Output the [x, y] coordinate of the center of the cell containing the given text.  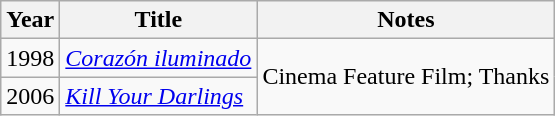
Kill Your Darlings [158, 96]
Year [30, 20]
2006 [30, 96]
Cinema Feature Film; Thanks [406, 77]
1998 [30, 58]
Corazón iluminado [158, 58]
Title [158, 20]
Notes [406, 20]
